Return the (X, Y) coordinate for the center point of the cell that contains the specified text.  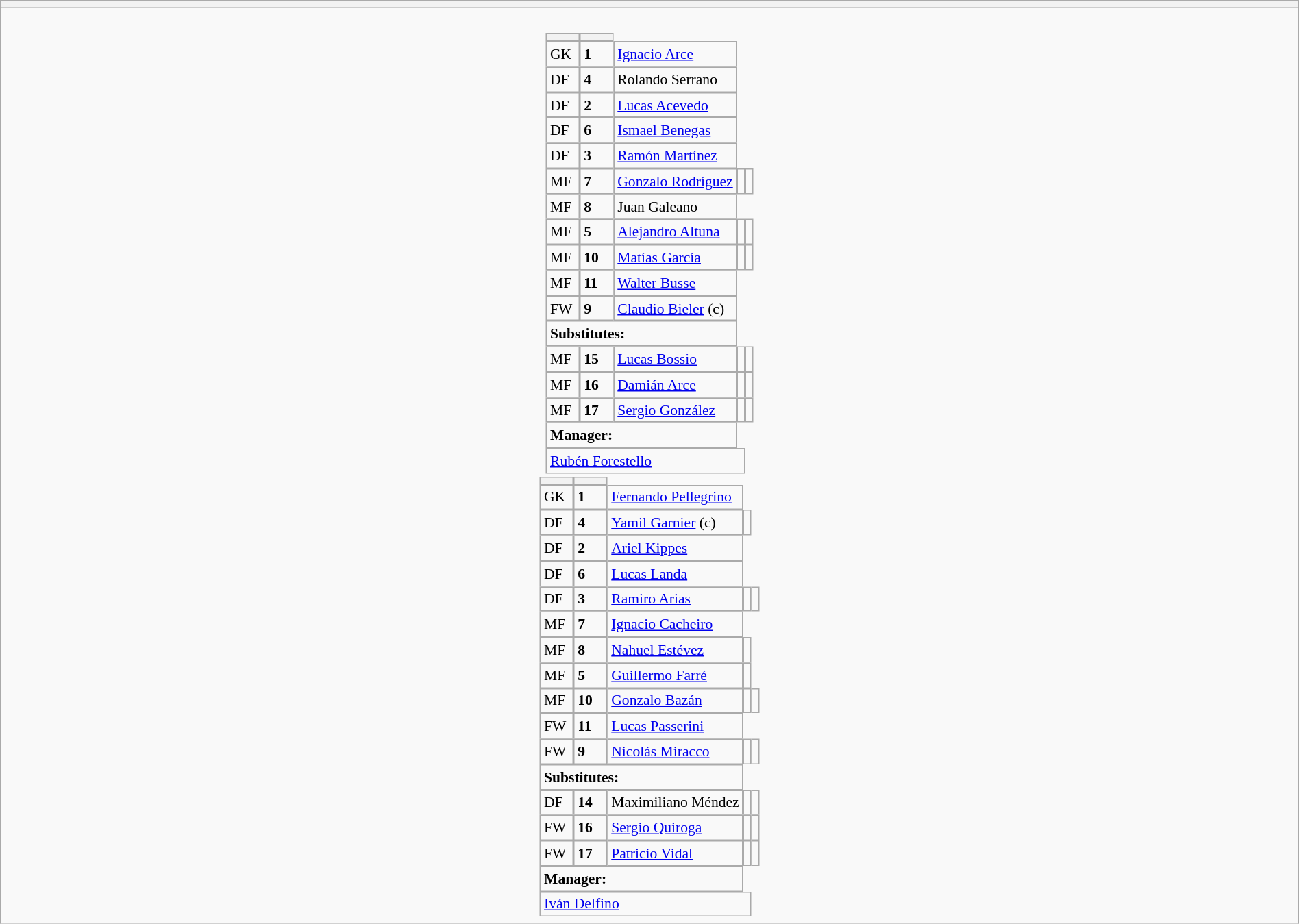
Ramón Martínez (675, 156)
15 (596, 359)
Juan Galeano (675, 207)
Ignacio Arce (675, 53)
Iván Delfino (645, 904)
Lucas Passerini (675, 726)
14 (591, 803)
Nicolás Miracco (675, 752)
Lucas Landa (675, 574)
Fernando Pellegrino (675, 497)
Maximiliano Méndez (675, 803)
Guillermo Farré (675, 675)
Ramiro Arias (675, 599)
Claudio Bieler (c) (675, 308)
Ariel Kippes (675, 548)
Alejandro Altuna (675, 232)
Gonzalo Bazán (675, 700)
Nahuel Estévez (675, 649)
Damián Arce (675, 385)
Walter Busse (675, 282)
Ismael Benegas (675, 130)
Matías García (675, 258)
Patricio Vidal (675, 853)
Yamil Garnier (c) (675, 522)
Rolando Serrano (675, 79)
Sergio Quiroga (675, 827)
Lucas Bossio (675, 359)
Sergio González (675, 410)
Rubén Forestello (645, 460)
Gonzalo Rodríguez (675, 181)
Ignacio Cacheiro (675, 625)
Lucas Acevedo (675, 105)
